Find where the given text appears and provide that cell's center as (x, y) coordinate. 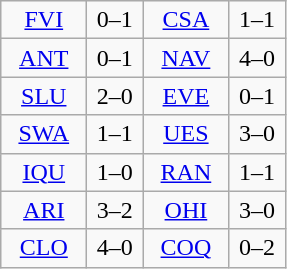
CLO (44, 248)
FVI (44, 20)
CSA (186, 20)
3–2 (115, 210)
ANT (44, 58)
EVE (186, 96)
IQU (44, 172)
1–0 (115, 172)
ARI (44, 210)
NAV (186, 58)
SWA (44, 134)
OHI (186, 210)
COQ (186, 248)
UES (186, 134)
2–0 (115, 96)
RAN (186, 172)
SLU (44, 96)
0–2 (257, 248)
